Locate the cell with the specified text and output its [x, y] center coordinate. 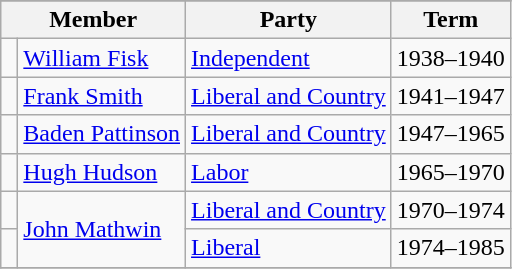
1947–1965 [450, 134]
Member [94, 20]
Frank Smith [102, 96]
1974–1985 [450, 248]
Baden Pattinson [102, 134]
1970–1974 [450, 210]
Hugh Hudson [102, 172]
John Mathwin [102, 229]
Term [450, 20]
Labor [289, 172]
1938–1940 [450, 58]
1965–1970 [450, 172]
Liberal [289, 248]
William Fisk [102, 58]
1941–1947 [450, 96]
Independent [289, 58]
Party [289, 20]
